From the cell containing the given text, extract its center point as [x, y] coordinate. 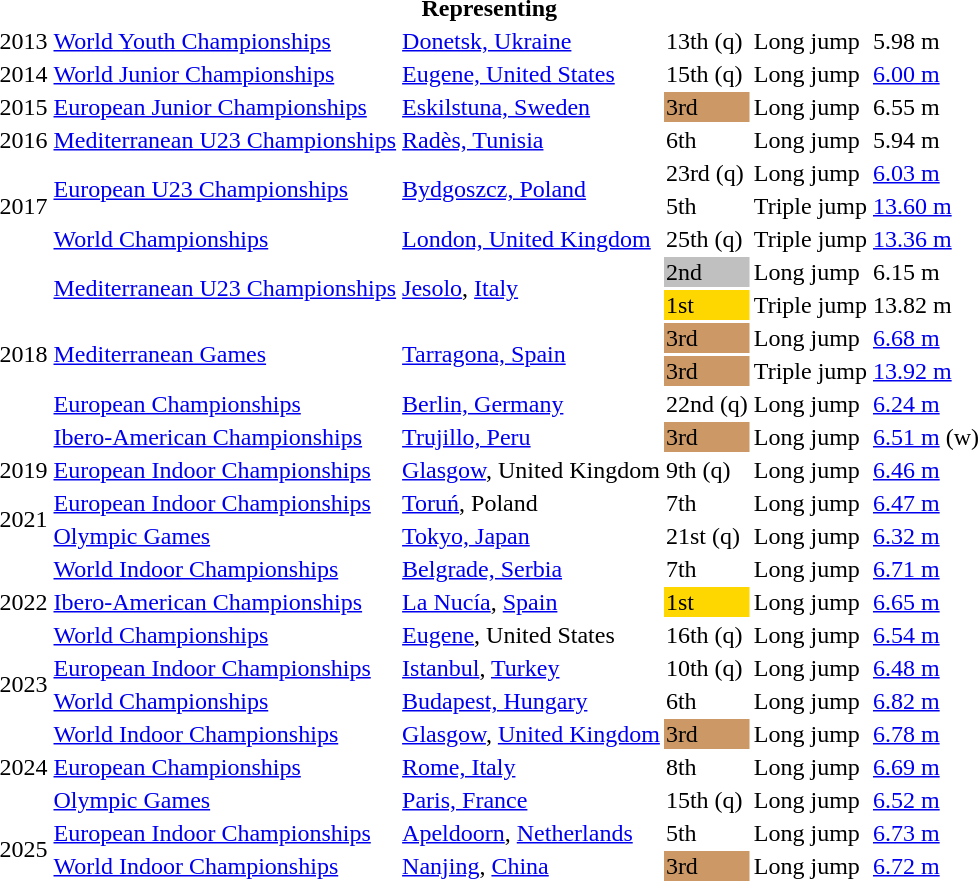
European Junior Championships [225, 107]
World Junior Championships [225, 74]
Mediterranean Games [225, 354]
2nd [706, 272]
Rome, Italy [532, 767]
London, United Kingdom [532, 239]
Belgrade, Serbia [532, 569]
Eskilstuna, Sweden [532, 107]
World Youth Championships [225, 41]
Nanjing, China [532, 866]
Budapest, Hungary [532, 701]
8th [706, 767]
Trujillo, Peru [532, 437]
Toruń, Poland [532, 503]
Bydgoszcz, Poland [532, 190]
La Nucía, Spain [532, 602]
25th (q) [706, 239]
23rd (q) [706, 173]
Paris, France [532, 800]
10th (q) [706, 668]
13th (q) [706, 41]
European U23 Championships [225, 190]
9th (q) [706, 470]
Berlin, Germany [532, 404]
Istanbul, Turkey [532, 668]
Radès, Tunisia [532, 140]
Jesolo, Italy [532, 288]
Donetsk, Ukraine [532, 41]
21st (q) [706, 536]
Apeldoorn, Netherlands [532, 833]
Tokyo, Japan [532, 536]
16th (q) [706, 635]
22nd (q) [706, 404]
Tarragona, Spain [532, 354]
